Find where the given text appears and provide that cell's center as (X, Y) coordinate. 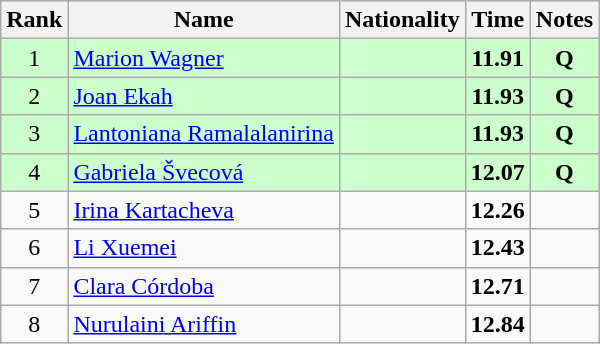
Time (498, 20)
12.26 (498, 210)
Lantoniana Ramalalanirina (204, 134)
7 (34, 286)
Joan Ekah (204, 96)
12.84 (498, 324)
12.07 (498, 172)
1 (34, 58)
8 (34, 324)
11.91 (498, 58)
2 (34, 96)
12.71 (498, 286)
Notes (564, 20)
6 (34, 248)
Name (204, 20)
Li Xuemei (204, 248)
Marion Wagner (204, 58)
Clara Córdoba (204, 286)
Gabriela Švecová (204, 172)
Nurulaini Ariffin (204, 324)
12.43 (498, 248)
Irina Kartacheva (204, 210)
4 (34, 172)
3 (34, 134)
Rank (34, 20)
Nationality (402, 20)
5 (34, 210)
